Find where the given text appears and provide that cell's center as [x, y] coordinate. 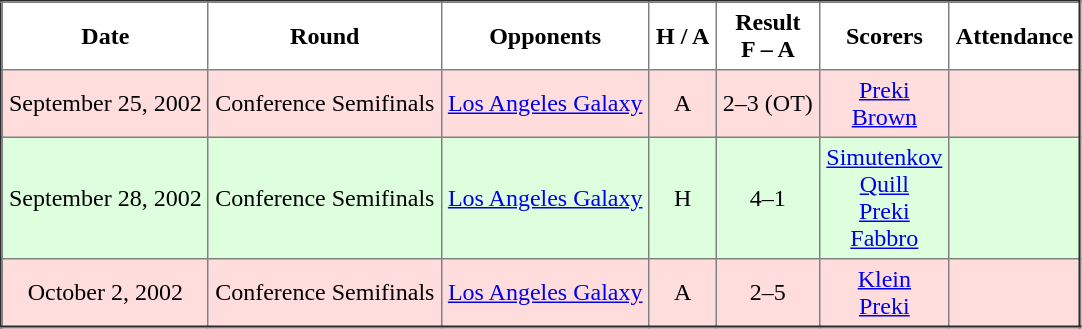
September 28, 2002 [106, 198]
Round [324, 36]
4–1 [768, 198]
Attendance [1015, 36]
Klein Preki [885, 293]
H / A [682, 36]
2–5 [768, 293]
Scorers [885, 36]
H [682, 198]
ResultF – A [768, 36]
2–3 (OT) [768, 104]
October 2, 2002 [106, 293]
September 25, 2002 [106, 104]
Opponents [545, 36]
Simutenkov Quill Preki Fabbro [885, 198]
Preki Brown [885, 104]
Date [106, 36]
